Detect which cell encompasses the target text, then output its (x, y) center coordinate. 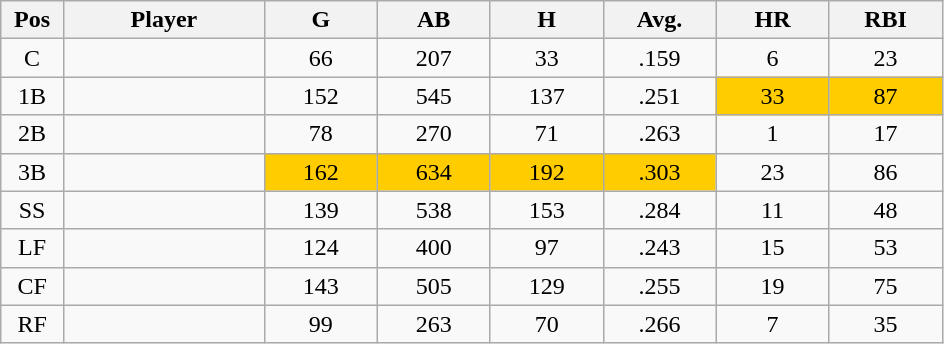
AB (434, 20)
.263 (660, 134)
17 (886, 134)
152 (320, 96)
.284 (660, 210)
207 (434, 58)
11 (772, 210)
263 (434, 324)
.303 (660, 172)
1B (32, 96)
78 (320, 134)
66 (320, 58)
162 (320, 172)
.243 (660, 248)
Pos (32, 20)
SS (32, 210)
86 (886, 172)
87 (886, 96)
505 (434, 286)
70 (546, 324)
Player (164, 20)
538 (434, 210)
270 (434, 134)
.159 (660, 58)
97 (546, 248)
75 (886, 286)
HR (772, 20)
137 (546, 96)
545 (434, 96)
.266 (660, 324)
99 (320, 324)
LF (32, 248)
153 (546, 210)
2B (32, 134)
19 (772, 286)
.251 (660, 96)
RF (32, 324)
35 (886, 324)
6 (772, 58)
124 (320, 248)
71 (546, 134)
H (546, 20)
53 (886, 248)
G (320, 20)
48 (886, 210)
139 (320, 210)
1 (772, 134)
.255 (660, 286)
15 (772, 248)
634 (434, 172)
129 (546, 286)
CF (32, 286)
7 (772, 324)
143 (320, 286)
400 (434, 248)
192 (546, 172)
C (32, 58)
Avg. (660, 20)
RBI (886, 20)
3B (32, 172)
